Provide the [X, Y] coordinate of the cell's center where the given text is located.  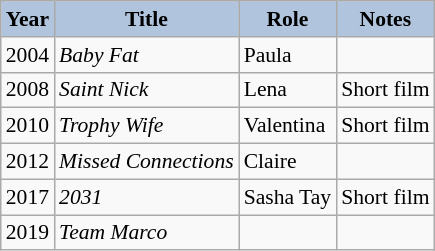
Role [288, 19]
Claire [288, 162]
Lena [288, 90]
2012 [28, 162]
2004 [28, 55]
2010 [28, 126]
Year [28, 19]
Valentina [288, 126]
Sasha Tay [288, 197]
Team Marco [146, 233]
Saint Nick [146, 90]
Missed Connections [146, 162]
Title [146, 19]
Trophy Wife [146, 126]
Baby Fat [146, 55]
2031 [146, 197]
2019 [28, 233]
2008 [28, 90]
2017 [28, 197]
Notes [385, 19]
Paula [288, 55]
